Extract the [X, Y] coordinate from the center of the cell holding the provided text.  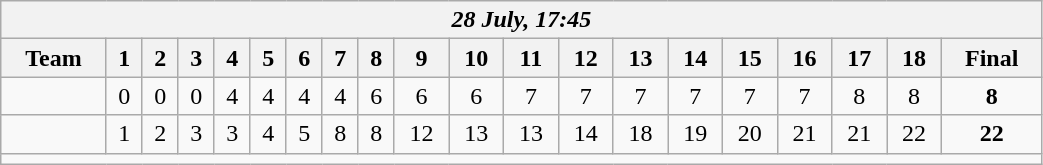
19 [696, 134]
Final [992, 58]
17 [860, 58]
20 [750, 134]
11 [532, 58]
15 [750, 58]
10 [476, 58]
28 July, 17:45 [522, 20]
Team [54, 58]
16 [804, 58]
9 [422, 58]
